Output the (X, Y) coordinate of the center of the cell containing the given text.  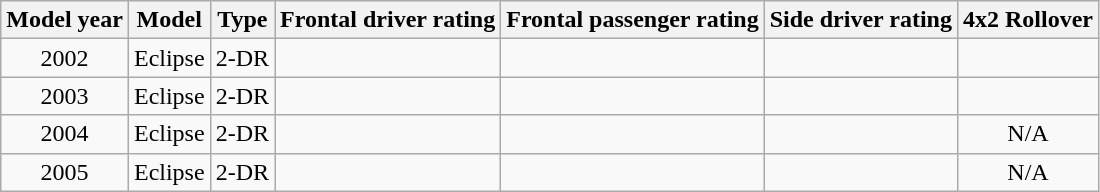
2003 (65, 96)
Frontal passenger rating (633, 20)
Model year (65, 20)
Model (169, 20)
2005 (65, 172)
Side driver rating (860, 20)
4x2 Rollover (1028, 20)
2004 (65, 134)
Type (242, 20)
Frontal driver rating (388, 20)
2002 (65, 58)
